For the text-containing cell, return its midpoint in (X, Y) coordinate format. 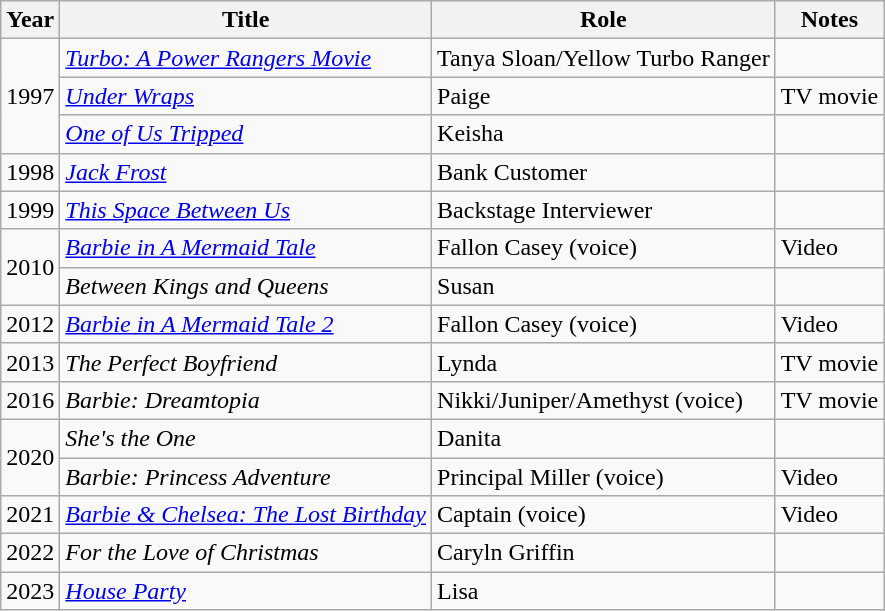
2023 (30, 591)
The Perfect Boyfriend (246, 362)
Captain (voice) (604, 515)
Paige (604, 96)
2020 (30, 457)
2021 (30, 515)
Jack Frost (246, 172)
Notes (830, 20)
Principal Miller (voice) (604, 477)
Caryln Griffin (604, 553)
House Party (246, 591)
2010 (30, 267)
Bank Customer (604, 172)
Role (604, 20)
This Space Between Us (246, 210)
Barbie & Chelsea: The Lost Birthday (246, 515)
1998 (30, 172)
Susan (604, 286)
1997 (30, 96)
For the Love of Christmas (246, 553)
Lisa (604, 591)
2012 (30, 324)
1999 (30, 210)
Barbie: Princess Adventure (246, 477)
Between Kings and Queens (246, 286)
Keisha (604, 134)
2016 (30, 400)
She's the One (246, 438)
Barbie in A Mermaid Tale 2 (246, 324)
Tanya Sloan/Yellow Turbo Ranger (604, 58)
Nikki/Juniper/Amethyst (voice) (604, 400)
Barbie: Dreamtopia (246, 400)
Danita (604, 438)
Barbie in A Mermaid Tale (246, 248)
Year (30, 20)
One of Us Tripped (246, 134)
2013 (30, 362)
Title (246, 20)
2022 (30, 553)
Lynda (604, 362)
Backstage Interviewer (604, 210)
Turbo: A Power Rangers Movie (246, 58)
Under Wraps (246, 96)
